Locate the cell with the specified text and output its [X, Y] center coordinate. 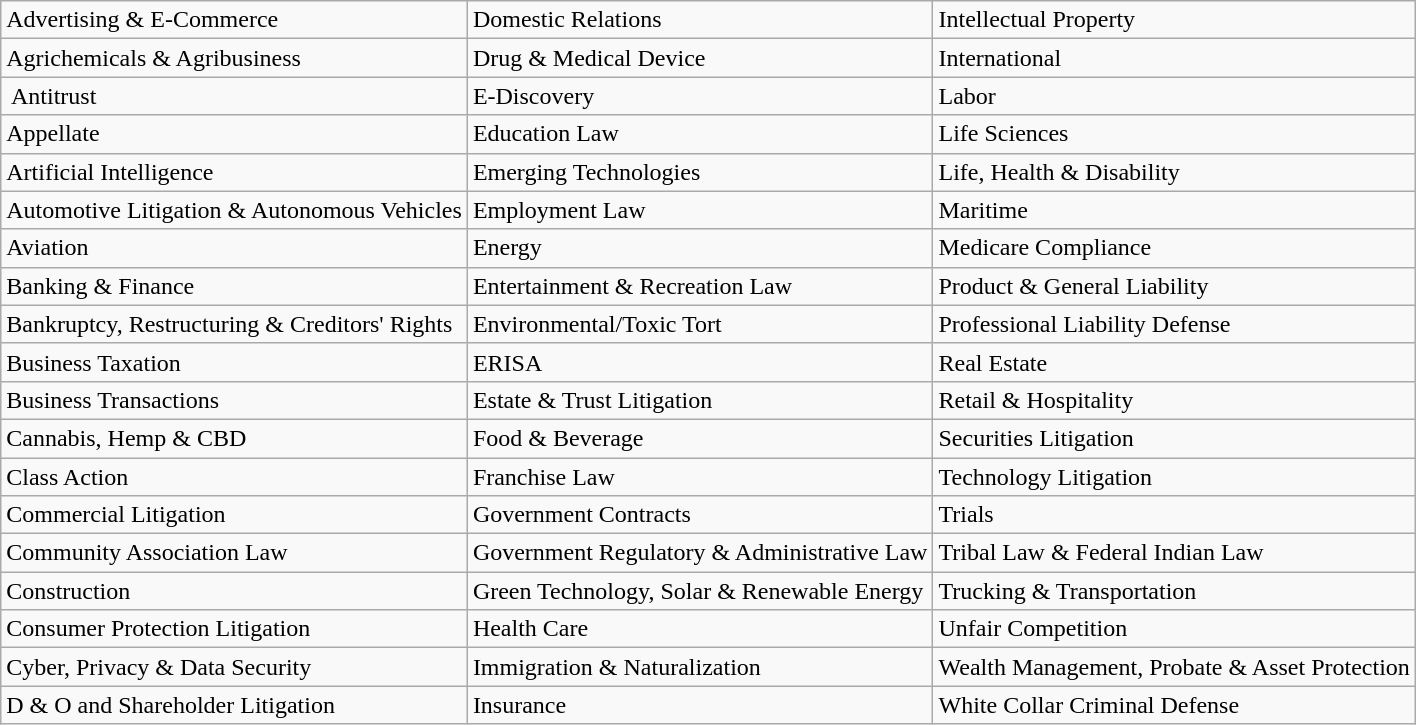
Insurance [700, 705]
E-Discovery [700, 96]
Energy [700, 248]
Trucking & Transportation [1174, 591]
Health Care [700, 629]
Estate & Trust Litigation [700, 400]
Trials [1174, 515]
D & O and Shareholder Litigation [234, 705]
Government Regulatory & Administrative Law [700, 553]
Automotive Litigation & Autonomous Vehicles [234, 210]
Employment Law [700, 210]
Life Sciences [1174, 134]
Retail & Hospitality [1174, 400]
Cyber, Privacy & Data Security [234, 667]
Drug & Medical Device [700, 58]
Commercial Litigation [234, 515]
Professional Liability Defense [1174, 324]
Community Association Law [234, 553]
Securities Litigation [1174, 438]
Government Contracts [700, 515]
Aviation [234, 248]
Appellate [234, 134]
Food & Beverage [700, 438]
Entertainment & Recreation Law [700, 286]
ERISA [700, 362]
Artificial Intelligence [234, 172]
White Collar Criminal Defense [1174, 705]
Cannabis, Hemp & CBD [234, 438]
Green Technology, Solar & Renewable Energy [700, 591]
Immigration & Naturalization [700, 667]
Business Taxation [234, 362]
Product & General Liability [1174, 286]
Agrichemicals & Agribusiness [234, 58]
Real Estate [1174, 362]
Bankruptcy, Restructuring & Creditors' Rights [234, 324]
Intellectual Property [1174, 20]
Life, Health & Disability [1174, 172]
Business Transactions [234, 400]
Consumer Protection Litigation [234, 629]
Medicare Compliance [1174, 248]
Construction [234, 591]
Wealth Management, Probate & Asset Protection [1174, 667]
Advertising & E-Commerce [234, 20]
Unfair Competition [1174, 629]
Emerging Technologies [700, 172]
Labor [1174, 96]
Franchise Law [700, 477]
Technology Litigation [1174, 477]
Domestic Relations [700, 20]
Maritime [1174, 210]
Tribal Law & Federal Indian Law [1174, 553]
Antitrust [234, 96]
Education Law [700, 134]
Banking & Finance [234, 286]
Environmental/Toxic Tort [700, 324]
Class Action [234, 477]
International [1174, 58]
